Identify which cell holds the provided text, then report its [X, Y] central coordinate. 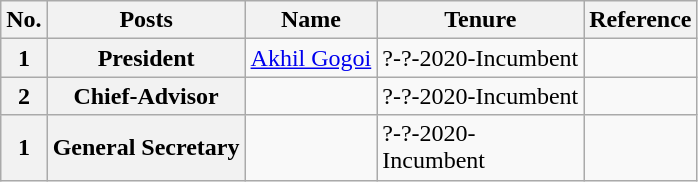
Akhil Gogoi [311, 58]
No. [24, 20]
Reference [640, 20]
President [146, 58]
Name [311, 20]
Tenure [480, 20]
Posts [146, 20]
2 [24, 96]
Chief-Advisor [146, 96]
General Secretary [146, 148]
